Extract the (X, Y) coordinate from the center of the cell holding the provided text.  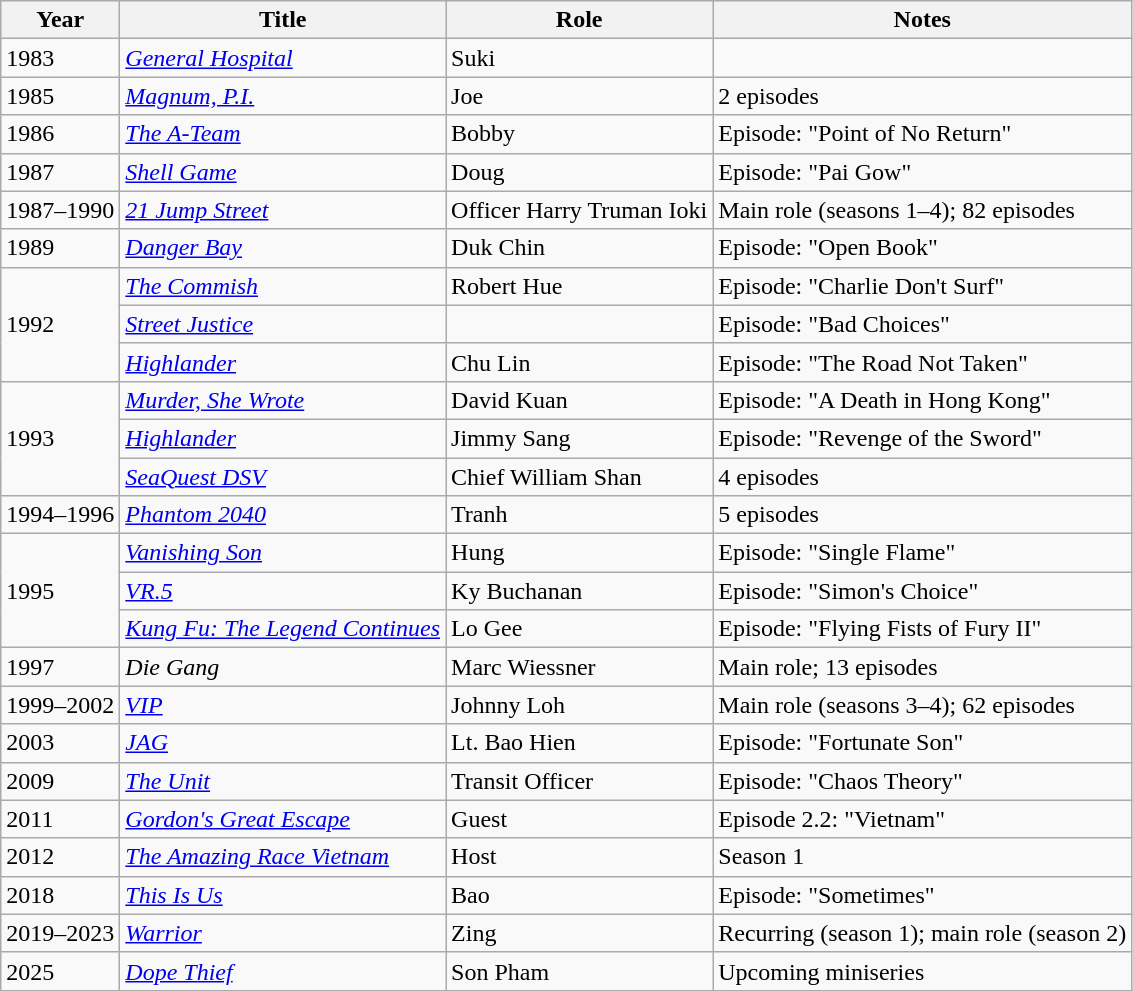
Tranh (580, 515)
Officer Harry Truman Ioki (580, 210)
1987 (60, 172)
Episode: "Fortunate Son" (922, 743)
5 episodes (922, 515)
2003 (60, 743)
Episode: "Open Book" (922, 248)
Season 1 (922, 857)
Year (60, 20)
Jimmy Sang (580, 438)
2009 (60, 781)
1987–1990 (60, 210)
This Is Us (283, 895)
Host (580, 857)
Main role (seasons 3–4); 62 episodes (922, 705)
Vanishing Son (283, 553)
The Unit (283, 781)
Phantom 2040 (283, 515)
Lo Gee (580, 629)
4 episodes (922, 477)
Episode: "Flying Fists of Fury II" (922, 629)
Episode: "A Death in Hong Kong" (922, 400)
2025 (60, 971)
Main role; 13 episodes (922, 667)
David Kuan (580, 400)
Ky Buchanan (580, 591)
Murder, She Wrote (283, 400)
Gordon's Great Escape (283, 819)
Danger Bay (283, 248)
Guest (580, 819)
Street Justice (283, 324)
1997 (60, 667)
Main role (seasons 1–4); 82 episodes (922, 210)
2018 (60, 895)
Magnum, P.I. (283, 96)
Shell Game (283, 172)
1994–1996 (60, 515)
Marc Wiessner (580, 667)
The Amazing Race Vietnam (283, 857)
Kung Fu: The Legend Continues (283, 629)
1986 (60, 134)
Episode 2.2: "Vietnam" (922, 819)
Episode: "Single Flame" (922, 553)
Die Gang (283, 667)
Hung (580, 553)
1993 (60, 438)
1983 (60, 58)
VIP (283, 705)
Robert Hue (580, 286)
Role (580, 20)
The Commish (283, 286)
2011 (60, 819)
Suki (580, 58)
1985 (60, 96)
Transit Officer (580, 781)
Son Pham (580, 971)
Episode: "The Road Not Taken" (922, 362)
Bao (580, 895)
2012 (60, 857)
Zing (580, 933)
Upcoming miniseries (922, 971)
Recurring (season 1); main role (season 2) (922, 933)
SeaQuest DSV (283, 477)
1999–2002 (60, 705)
Johnny Loh (580, 705)
Notes (922, 20)
General Hospital (283, 58)
Lt. Bao Hien (580, 743)
Episode: "Chaos Theory" (922, 781)
JAG (283, 743)
1992 (60, 324)
Doug (580, 172)
Dope Thief (283, 971)
Episode: "Bad Choices" (922, 324)
Chief William Shan (580, 477)
2 episodes (922, 96)
Episode: "Charlie Don't Surf" (922, 286)
Episode: "Sometimes" (922, 895)
1989 (60, 248)
VR.5 (283, 591)
Bobby (580, 134)
Duk Chin (580, 248)
2019–2023 (60, 933)
Joe (580, 96)
Episode: "Simon's Choice" (922, 591)
1995 (60, 591)
Title (283, 20)
Episode: "Pai Gow" (922, 172)
Warrior (283, 933)
21 Jump Street (283, 210)
The A-Team (283, 134)
Chu Lin (580, 362)
Episode: "Revenge of the Sword" (922, 438)
Episode: "Point of No Return" (922, 134)
